Provide the (X, Y) coordinate of the cell's center where the given text is located.  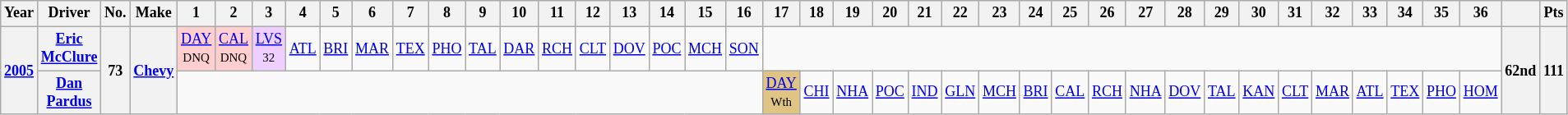
18 (816, 13)
12 (592, 13)
20 (890, 13)
15 (705, 13)
7 (410, 13)
Chevy (154, 71)
Eric McClure (69, 48)
32 (1333, 13)
SON (743, 48)
GLN (960, 93)
73 (115, 71)
13 (629, 13)
26 (1108, 13)
HOM (1480, 93)
33 (1370, 13)
10 (520, 13)
36 (1480, 13)
DAYDNQ (197, 48)
25 (1071, 13)
34 (1405, 13)
Dan Pardus (69, 93)
1 (197, 13)
5 (335, 13)
6 (372, 13)
Year (20, 13)
23 (1000, 13)
DAR (520, 48)
CAL (1071, 93)
4 (303, 13)
21 (924, 13)
2005 (20, 71)
30 (1259, 13)
KAN (1259, 93)
8 (447, 13)
11 (557, 13)
Driver (69, 13)
19 (853, 13)
24 (1036, 13)
CALDNQ (234, 48)
111 (1554, 71)
14 (667, 13)
62nd (1521, 71)
IND (924, 93)
28 (1185, 13)
22 (960, 13)
27 (1145, 13)
LVS32 (268, 48)
DAYWth (781, 93)
35 (1442, 13)
Pts (1554, 13)
3 (268, 13)
9 (483, 13)
16 (743, 13)
Make (154, 13)
CHI (816, 93)
31 (1296, 13)
2 (234, 13)
29 (1222, 13)
17 (781, 13)
No. (115, 13)
